Find where the given text appears and provide that cell's center as (x, y) coordinate. 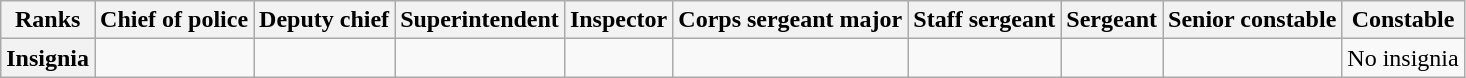
Sergeant (1112, 20)
Corps sergeant major (790, 20)
Deputy chief (324, 20)
Superintendent (480, 20)
Staff sergeant (984, 20)
Senior constable (1252, 20)
Inspector (618, 20)
No insignia (1403, 58)
Chief of police (174, 20)
Constable (1403, 20)
Insignia (48, 58)
Ranks (48, 20)
